Identify which cell holds the provided text, then report its (x, y) central coordinate. 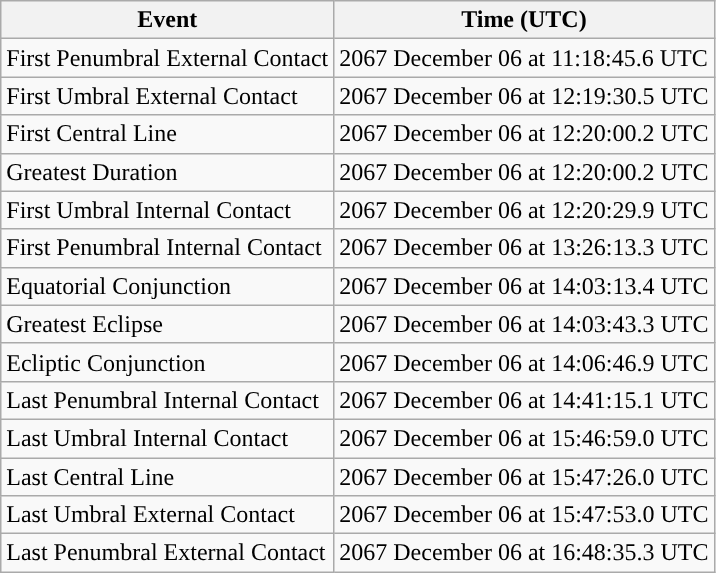
2067 December 06 at 15:46:59.0 UTC (524, 438)
Equatorial Conjunction (168, 286)
2067 December 06 at 16:48:35.3 UTC (524, 553)
First Penumbral Internal Contact (168, 248)
2067 December 06 at 15:47:53.0 UTC (524, 515)
Time (UTC) (524, 20)
Last Umbral External Contact (168, 515)
2067 December 06 at 12:19:30.5 UTC (524, 96)
2067 December 06 at 12:20:29.9 UTC (524, 210)
Ecliptic Conjunction (168, 362)
First Penumbral External Contact (168, 58)
2067 December 06 at 14:03:43.3 UTC (524, 324)
Greatest Eclipse (168, 324)
2067 December 06 at 11:18:45.6 UTC (524, 58)
2067 December 06 at 13:26:13.3 UTC (524, 248)
First Central Line (168, 134)
2067 December 06 at 14:41:15.1 UTC (524, 400)
Last Umbral Internal Contact (168, 438)
Last Penumbral External Contact (168, 553)
First Umbral External Contact (168, 96)
Last Central Line (168, 477)
2067 December 06 at 14:06:46.9 UTC (524, 362)
First Umbral Internal Contact (168, 210)
2067 December 06 at 15:47:26.0 UTC (524, 477)
Greatest Duration (168, 172)
Last Penumbral Internal Contact (168, 400)
Event (168, 20)
2067 December 06 at 14:03:13.4 UTC (524, 286)
